Provide the [x, y] coordinate of the cell's center where the given text is located.  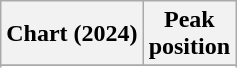
Chart (2024) [72, 34]
Peakposition [189, 34]
